Return [X, Y] of the center of cell containing provided text 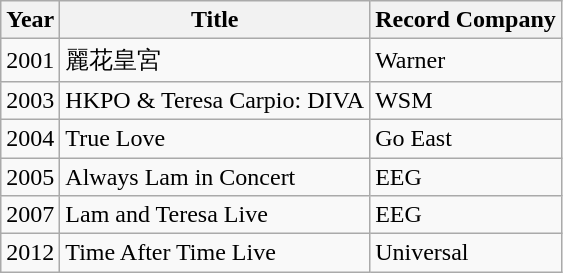
Universal [466, 253]
Warner [466, 60]
Go East [466, 138]
Title [215, 20]
2004 [30, 138]
HKPO & Teresa Carpio: DIVA [215, 100]
2001 [30, 60]
Always Lam in Concert [215, 177]
2005 [30, 177]
麗花皇宮 [215, 60]
Year [30, 20]
True Love [215, 138]
Time After Time Live [215, 253]
Lam and Teresa Live [215, 215]
Record Company [466, 20]
WSM [466, 100]
2003 [30, 100]
2012 [30, 253]
2007 [30, 215]
